Locate the cell with the specified text and output its (X, Y) center coordinate. 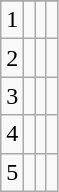
2 (12, 58)
5 (12, 172)
1 (12, 20)
4 (12, 134)
3 (12, 96)
